Capture the cell that displays the provided text and extract its [x, y] central coordinate. 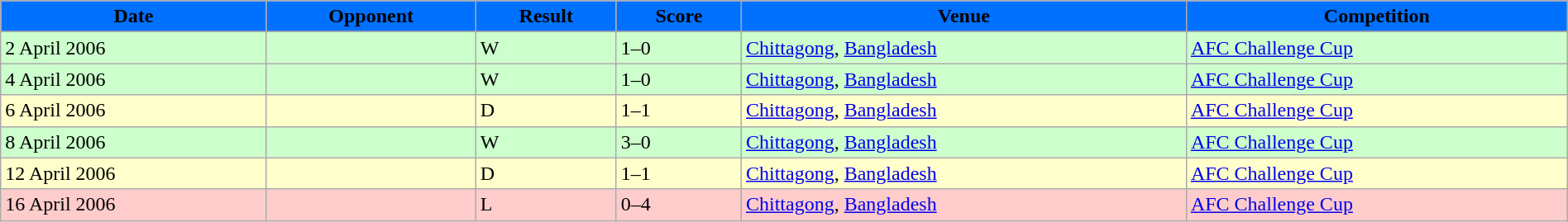
Result [546, 17]
3–0 [678, 142]
6 April 2006 [134, 111]
16 April 2006 [134, 205]
0–4 [678, 205]
L [546, 205]
8 April 2006 [134, 142]
Competition [1376, 17]
4 April 2006 [134, 79]
12 April 2006 [134, 173]
Date [134, 17]
Venue [963, 17]
Score [678, 17]
Opponent [370, 17]
2 April 2006 [134, 48]
